Identify which cell holds the provided text, then report its [X, Y] central coordinate. 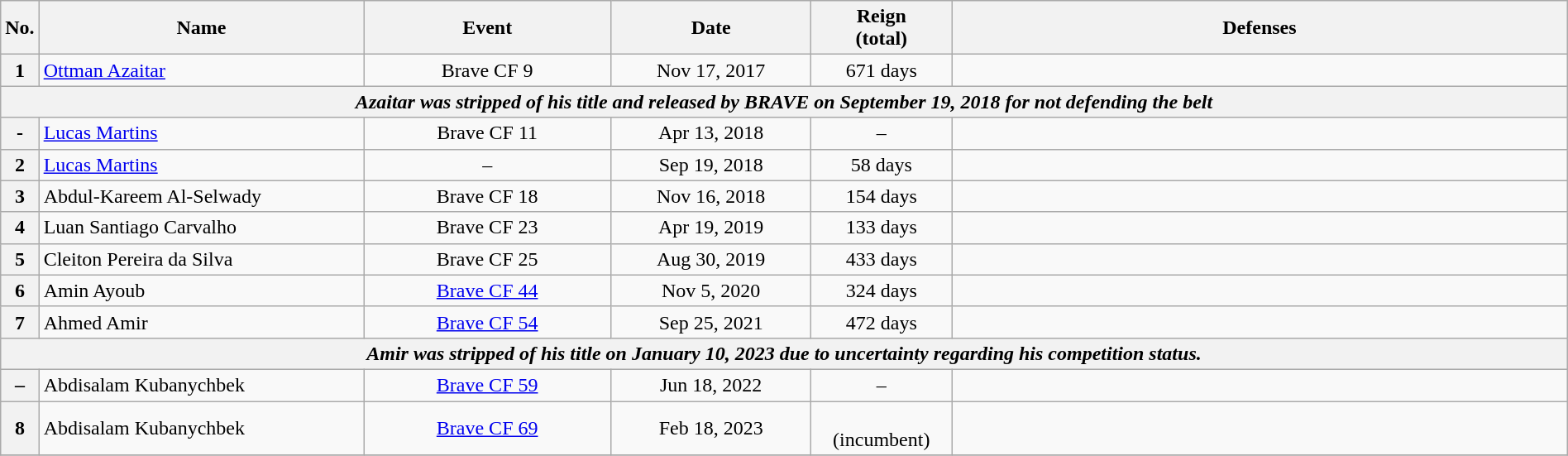
Amin Ayoub [202, 290]
No. [20, 28]
Amir was stripped of his title on January 10, 2023 due to uncertainty regarding his competition status. [784, 353]
Brave CF 18 [487, 196]
Feb 18, 2023 [711, 427]
671 days [882, 70]
324 days [882, 290]
Date [711, 28]
133 days [882, 228]
Event [487, 28]
Brave CF 69 [487, 427]
154 days [882, 196]
Ottman Azaitar [202, 70]
Brave CF 25 [487, 259]
Sep 25, 2021 [711, 322]
6 [20, 290]
Ahmed Amir [202, 322]
4 [20, 228]
Apr 19, 2019 [711, 228]
8 [20, 427]
Brave CF 11 [487, 133]
472 days [882, 322]
Luan Santiago Carvalho [202, 228]
Brave CF 23 [487, 228]
Brave CF 59 [487, 385]
3 [20, 196]
Sep 19, 2018 [711, 165]
(incumbent) [882, 427]
Brave CF 54 [487, 322]
Brave CF 9 [487, 70]
433 days [882, 259]
Apr 13, 2018 [711, 133]
1 [20, 70]
Nov 16, 2018 [711, 196]
Aug 30, 2019 [711, 259]
Name [202, 28]
Nov 5, 2020 [711, 290]
Cleiton Pereira da Silva [202, 259]
Reign(total) [882, 28]
Azaitar was stripped of his title and released by BRAVE on September 19, 2018 for not defending the belt [784, 102]
Nov 17, 2017 [711, 70]
2 [20, 165]
58 days [882, 165]
Abdul-Kareem Al-Selwady [202, 196]
Defenses [1260, 28]
- [20, 133]
Jun 18, 2022 [711, 385]
Brave CF 44 [487, 290]
5 [20, 259]
7 [20, 322]
